Pinpoint the cell where the given text exists, returning its [x, y] midpoint coordinate. 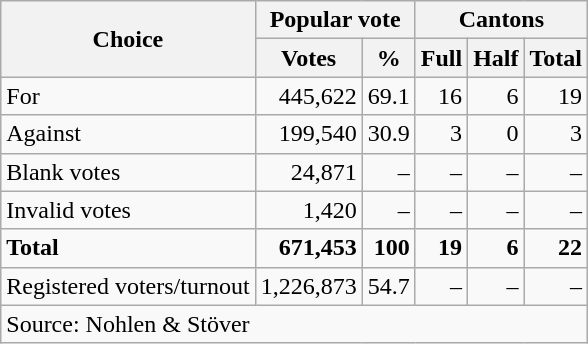
For [128, 96]
100 [388, 248]
Invalid votes [128, 210]
671,453 [308, 248]
Popular vote [335, 20]
Choice [128, 39]
Half [496, 58]
69.1 [388, 96]
22 [556, 248]
0 [496, 134]
Blank votes [128, 172]
445,622 [308, 96]
1,420 [308, 210]
Votes [308, 58]
24,871 [308, 172]
% [388, 58]
199,540 [308, 134]
54.7 [388, 286]
1,226,873 [308, 286]
30.9 [388, 134]
Against [128, 134]
Registered voters/turnout [128, 286]
Cantons [501, 20]
16 [441, 96]
Full [441, 58]
Source: Nohlen & Stöver [294, 324]
